For the text-containing cell, return its midpoint in [X, Y] coordinate format. 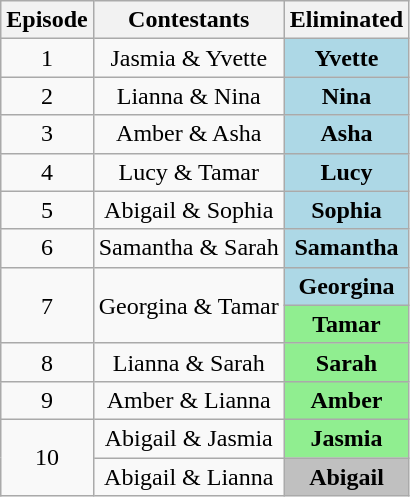
Episode [47, 20]
Lianna & Nina [188, 96]
Sophia [346, 210]
Lucy & Tamar [188, 172]
8 [47, 362]
5 [47, 210]
Samantha [346, 248]
6 [47, 248]
Amber [346, 400]
Abigail & Jasmia [188, 438]
1 [47, 58]
Lianna & Sarah [188, 362]
Sarah [346, 362]
Jasmia [346, 438]
Abigail & Lianna [188, 477]
Nina [346, 96]
4 [47, 172]
Tamar [346, 324]
Asha [346, 134]
Georgina & Tamar [188, 305]
2 [47, 96]
Jasmia & Yvette [188, 58]
Contestants [188, 20]
3 [47, 134]
10 [47, 457]
Abigail [346, 477]
Eliminated [346, 20]
Amber & Lianna [188, 400]
Amber & Asha [188, 134]
7 [47, 305]
Samantha & Sarah [188, 248]
Georgina [346, 286]
Abigail & Sophia [188, 210]
9 [47, 400]
Yvette [346, 58]
Lucy [346, 172]
